Detect which cell encompasses the target text, then output its [X, Y] center coordinate. 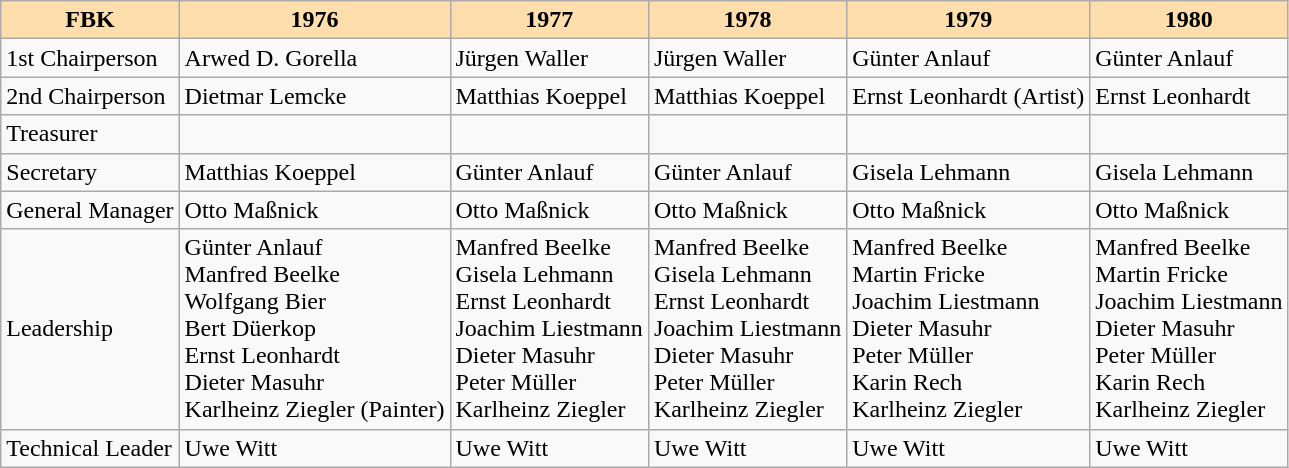
Leadership [90, 329]
Günter AnlaufManfred BeelkeWolfgang BierBert DüerkopErnst LeonhardtDieter MasuhrKarlheinz Ziegler (Painter) [314, 329]
1980 [1189, 20]
General Manager [90, 210]
1976 [314, 20]
Ernst Leonhardt [1189, 96]
2nd Chairperson [90, 96]
1979 [968, 20]
Ernst Leonhardt (Artist) [968, 96]
Secretary [90, 172]
1st Chairperson [90, 58]
Arwed D. Gorella [314, 58]
FBK [90, 20]
Dietmar Lemcke [314, 96]
1978 [747, 20]
Technical Leader [90, 448]
1977 [549, 20]
Treasurer [90, 134]
